Output the (x, y) coordinate of the center of the cell containing the given text.  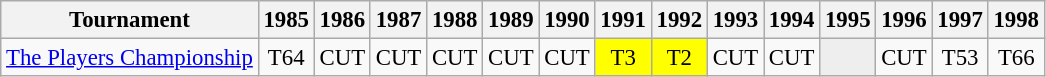
1995 (848, 20)
1987 (398, 20)
1990 (567, 20)
T66 (1016, 58)
The Players Championship (130, 58)
1998 (1016, 20)
T2 (679, 58)
1992 (679, 20)
1986 (342, 20)
1989 (511, 20)
1993 (735, 20)
1988 (455, 20)
1985 (286, 20)
T53 (960, 58)
1991 (623, 20)
1997 (960, 20)
T64 (286, 58)
T3 (623, 58)
Tournament (130, 20)
1994 (792, 20)
1996 (904, 20)
